Return [X, Y] of the center of cell containing provided text 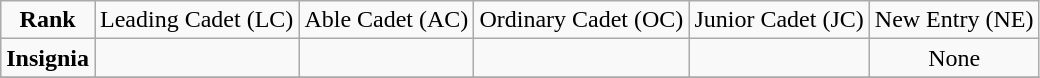
Able Cadet (AC) [386, 20]
Junior Cadet (JC) [779, 20]
Insignia [48, 58]
Rank [48, 20]
Leading Cadet (LC) [197, 20]
None [954, 58]
New Entry (NE) [954, 20]
Ordinary Cadet (OC) [582, 20]
